Detect which cell encompasses the target text, then output its [X, Y] center coordinate. 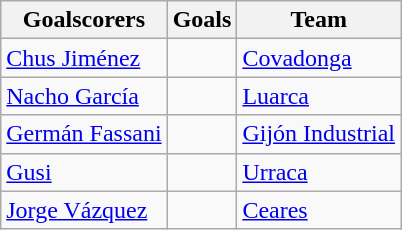
Jorge Vázquez [84, 210]
Chus Jiménez [84, 58]
Ceares [319, 210]
Covadonga [319, 58]
Gijón Industrial [319, 134]
Goals [202, 20]
Germán Fassani [84, 134]
Urraca [319, 172]
Luarca [319, 96]
Goalscorers [84, 20]
Gusi [84, 172]
Nacho García [84, 96]
Team [319, 20]
